Pinpoint the cell where the given text exists, returning its (x, y) midpoint coordinate. 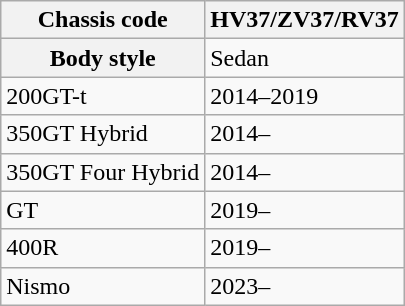
200GT-t (103, 96)
2014–2019 (305, 96)
Nismo (103, 286)
Body style (103, 58)
350GT Four Hybrid (103, 172)
400R (103, 248)
HV37/ZV37/RV37 (305, 20)
Chassis code (103, 20)
GT (103, 210)
Sedan (305, 58)
2023– (305, 286)
350GT Hybrid (103, 134)
